Find where the given text appears and provide that cell's center as (X, Y) coordinate. 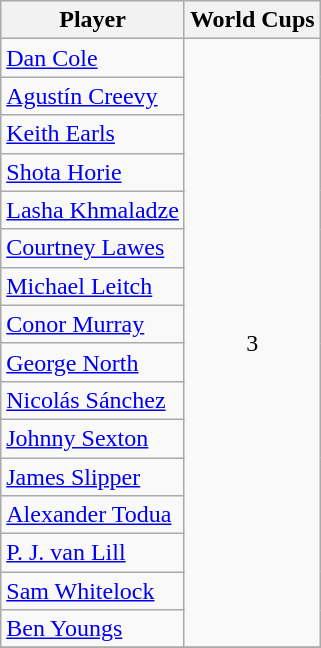
Michael Leitch (93, 286)
Nicolás Sánchez (93, 400)
Player (93, 20)
Johnny Sexton (93, 438)
3 (252, 344)
Dan Cole (93, 58)
George North (93, 362)
Ben Youngs (93, 629)
World Cups (252, 20)
Courtney Lawes (93, 248)
Conor Murray (93, 324)
James Slipper (93, 477)
Keith Earls (93, 134)
Agustín Creevy (93, 96)
Sam Whitelock (93, 591)
Lasha Khmaladze (93, 210)
P. J. van Lill (93, 553)
Alexander Todua (93, 515)
Shota Horie (93, 172)
